Find where the given text appears and provide that cell's center as [X, Y] coordinate. 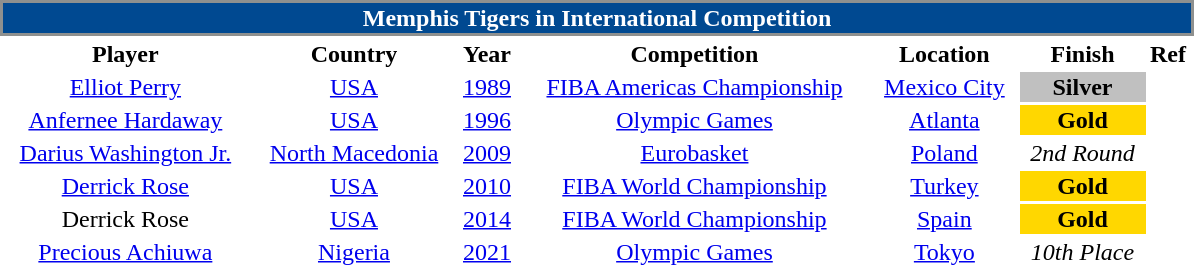
Ref [1171, 54]
Player [126, 54]
North Macedonia [354, 153]
2009 [487, 153]
2010 [487, 186]
Location [944, 54]
Elliot Perry [126, 87]
2014 [487, 219]
Finish [1083, 54]
Spain [944, 219]
Turkey [944, 186]
FIBA Americas Championship [694, 87]
2nd Round [1083, 153]
1996 [487, 120]
Mexico City [944, 87]
Olympic Games [694, 120]
Country [354, 54]
Silver [1083, 87]
Poland [944, 153]
Eurobasket [694, 153]
Memphis Tigers in International Competition [597, 18]
1989 [487, 87]
Darius Washington Jr. [126, 153]
Atlanta [944, 120]
Anfernee Hardaway [126, 120]
Year [487, 54]
Competition [694, 54]
